Provide the (x, y) coordinate of the cell's center where the given text is located.  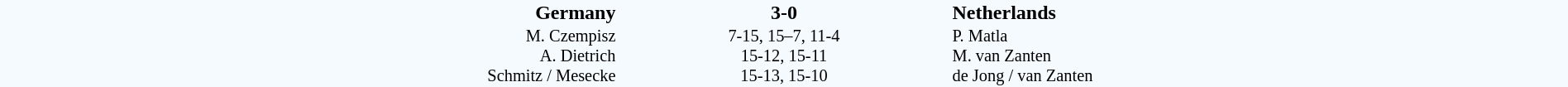
3-0 (784, 12)
Netherlands (1260, 12)
P. MatlaM. van Zantende Jong / van Zanten (1260, 56)
7-15, 15–7, 11-415-12, 15-1115-13, 15-10 (784, 56)
Germany (308, 12)
M. CzempiszA. DietrichSchmitz / Mesecke (308, 56)
